Search for the cell housing the specified text and yield its [X, Y] center coordinate. 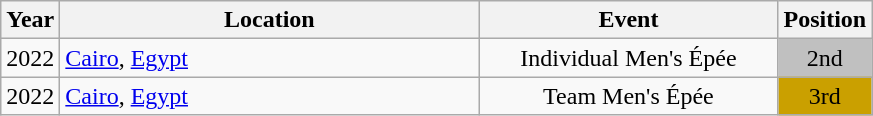
Individual Men's Épée [628, 58]
Team Men's Épée [628, 96]
Event [628, 20]
Year [30, 20]
Location [270, 20]
2nd [825, 58]
3rd [825, 96]
Position [825, 20]
